Determine the [x, y] coordinate at the center of the cell enclosing the given text.  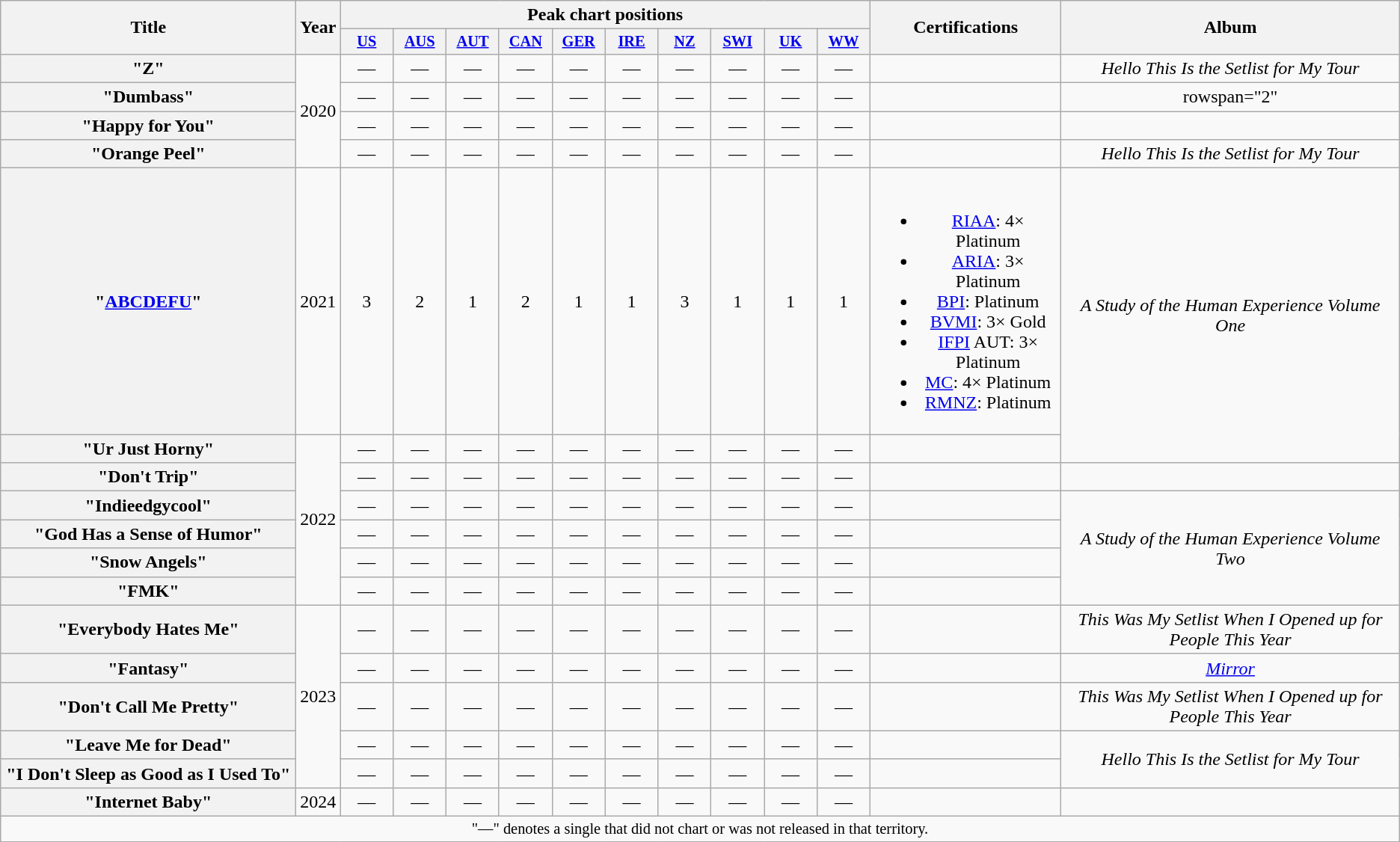
Album [1230, 28]
IRE [631, 42]
"Dumbass" [148, 97]
NZ [685, 42]
2022 [319, 520]
"Fantasy" [148, 668]
"Ur Just Horny" [148, 449]
"ABCDEFU" [148, 301]
2020 [319, 111]
"Leave Me for Dead" [148, 745]
RIAA: 4× PlatinumARIA: 3× PlatinumBPI: PlatinumBVMI: 3× GoldIFPI AUT: 3× PlatinumMC: 4× PlatinumRMNZ: Platinum [965, 301]
"Don't Call Me Pretty" [148, 706]
"I Don't Sleep as Good as I Used To" [148, 773]
"Indieedgycool" [148, 505]
"Internet Baby" [148, 802]
rowspan="2" [1230, 97]
WW [844, 42]
2023 [319, 696]
SWI [737, 42]
Year [319, 28]
AUS [420, 42]
Certifications [965, 28]
Title [148, 28]
"FMK" [148, 591]
Mirror [1230, 668]
"God Has a Sense of Humor" [148, 534]
A Study of the Human Experience Volume One [1230, 316]
"—" denotes a single that did not chart or was not released in that territory. [700, 829]
AUT [473, 42]
UK [791, 42]
"Snow Angels" [148, 562]
"Z" [148, 68]
"Happy for You" [148, 126]
2024 [319, 802]
"Don't Trip" [148, 477]
Peak chart positions [606, 15]
GER [579, 42]
"Orange Peel" [148, 154]
US [366, 42]
A Study of the Human Experience Volume Two [1230, 548]
CAN [525, 42]
"Everybody Hates Me" [148, 630]
2021 [319, 301]
